Find where the given text appears and provide that cell's center as (x, y) coordinate. 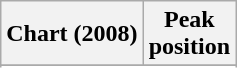
Chart (2008) (72, 34)
Peakposition (189, 34)
